For the text-containing cell, return its midpoint in [x, y] coordinate format. 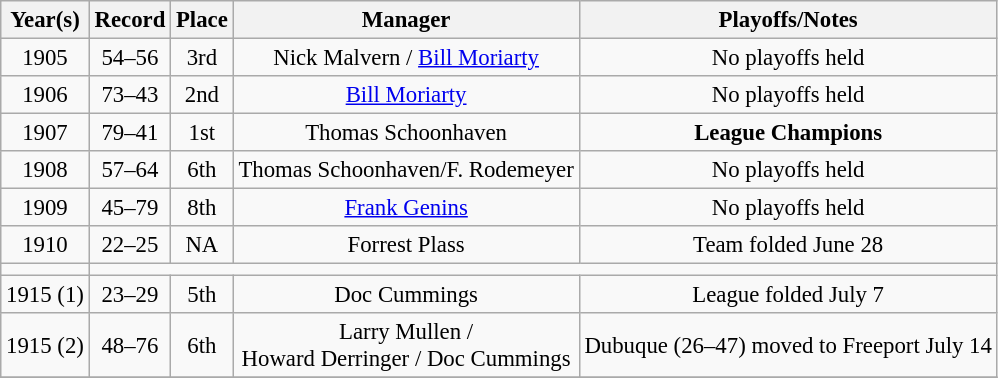
79–41 [130, 133]
Bill Moriarty [406, 95]
Forrest Plass [406, 245]
3rd [202, 58]
45–79 [130, 208]
1906 [45, 95]
1915 (1) [45, 294]
54–56 [130, 58]
1908 [45, 170]
Doc Cummings [406, 294]
48–76 [130, 344]
Thomas Schoonhaven/F. Rodemeyer [406, 170]
8th [202, 208]
League folded July 7 [788, 294]
23–29 [130, 294]
Larry Mullen /Howard Derringer / Doc Cummings [406, 344]
1907 [45, 133]
Place [202, 20]
Frank Genins [406, 208]
57–64 [130, 170]
1910 [45, 245]
Year(s) [45, 20]
Dubuque (26–47) moved to Freeport July 14 [788, 344]
2nd [202, 95]
1905 [45, 58]
Record [130, 20]
Team folded June 28 [788, 245]
5th [202, 294]
73–43 [130, 95]
Thomas Schoonhaven [406, 133]
League Champions [788, 133]
22–25 [130, 245]
1909 [45, 208]
Nick Malvern / Bill Moriarty [406, 58]
Manager [406, 20]
Playoffs/Notes [788, 20]
1915 (2) [45, 344]
1st [202, 133]
NA [202, 245]
